Extract the (X, Y) coordinate from the center of the cell holding the provided text.  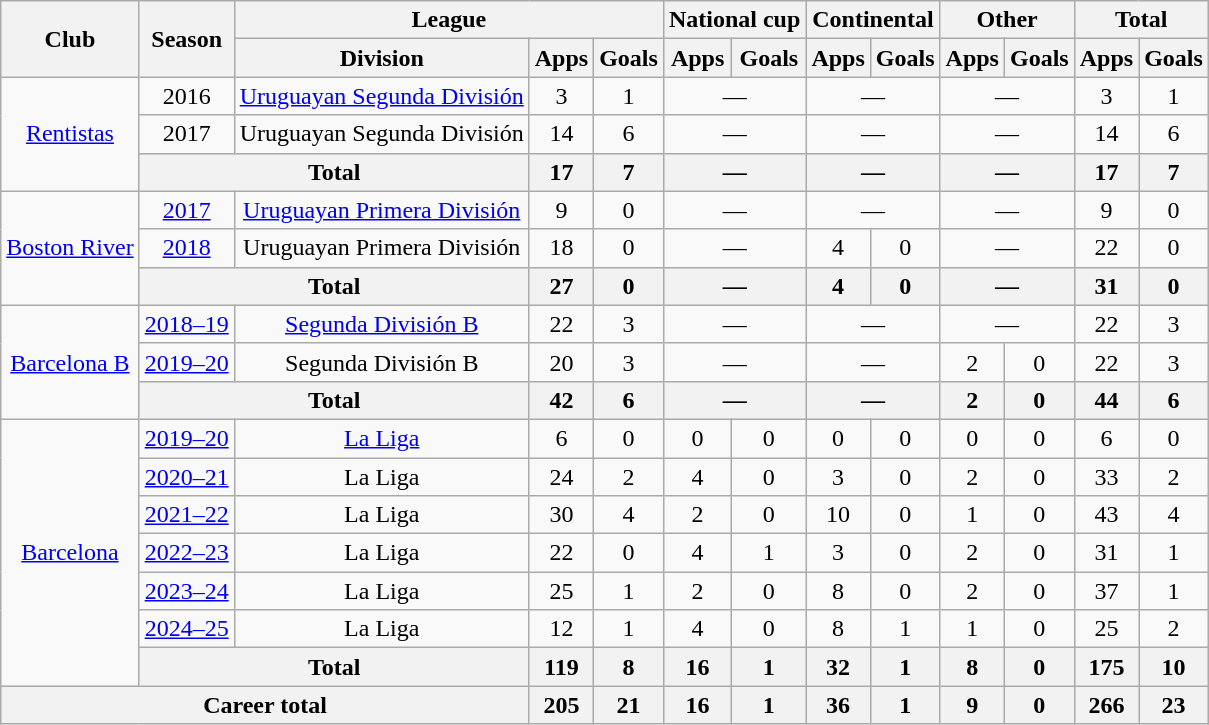
44 (1106, 400)
30 (561, 515)
43 (1106, 515)
Continental (873, 20)
12 (561, 629)
2016 (186, 96)
League (448, 20)
266 (1106, 705)
2021–22 (186, 515)
175 (1106, 667)
Division (382, 58)
18 (561, 248)
Season (186, 39)
205 (561, 705)
2022–23 (186, 553)
33 (1106, 477)
National cup (734, 20)
119 (561, 667)
Barcelona B (70, 362)
37 (1106, 591)
2023–24 (186, 591)
27 (561, 286)
20 (561, 362)
Career total (265, 705)
Barcelona (70, 552)
32 (838, 667)
Boston River (70, 248)
2018–19 (186, 324)
36 (838, 705)
2020–21 (186, 477)
2024–25 (186, 629)
Club (70, 39)
Rentistas (70, 134)
42 (561, 400)
2018 (186, 248)
21 (629, 705)
23 (1174, 705)
Other (1007, 20)
24 (561, 477)
